Return the (X, Y) coordinate for the center point of the cell that contains the specified text.  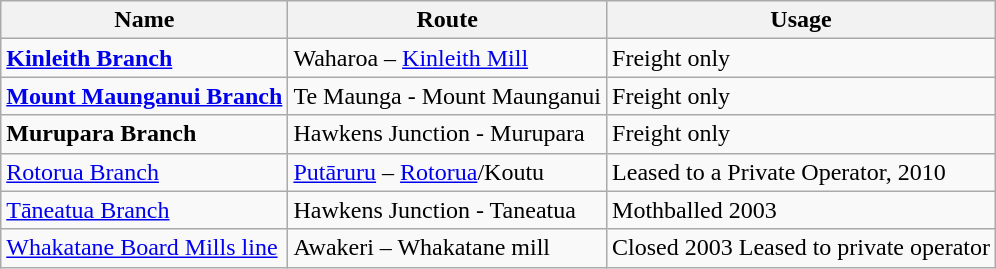
Tāneatua Branch (144, 210)
Route (448, 20)
Mount Maunganui Branch (144, 96)
Mothballed 2003 (802, 210)
Rotorua Branch (144, 172)
Hawkens Junction - Murupara (448, 134)
Waharoa – Kinleith Mill (448, 58)
Murupara Branch (144, 134)
Whakatane Board Mills line (144, 248)
Closed 2003 Leased to private operator (802, 248)
Awakeri – Whakatane mill (448, 248)
Putāruru – Rotorua/Koutu (448, 172)
Te Maunga - Mount Maunganui (448, 96)
Leased to a Private Operator, 2010 (802, 172)
Kinleith Branch (144, 58)
Hawkens Junction - Taneatua (448, 210)
Name (144, 20)
Usage (802, 20)
